Find where the given text appears and provide that cell's center as (x, y) coordinate. 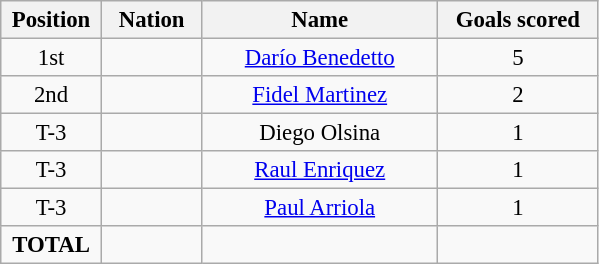
Fidel Martinez (320, 95)
2nd (52, 95)
5 (518, 58)
Goals scored (518, 20)
Name (320, 20)
Diego Olsina (320, 133)
1st (52, 58)
Darío Benedetto (320, 58)
2 (518, 95)
Position (52, 20)
Paul Arriola (320, 208)
TOTAL (52, 245)
Nation (152, 20)
Raul Enriquez (320, 170)
